Find where the given text appears and provide that cell's center as [x, y] coordinate. 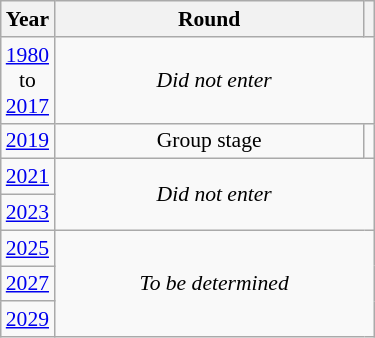
2027 [28, 284]
2021 [28, 177]
1980to2017 [28, 80]
2025 [28, 248]
2019 [28, 141]
2023 [28, 213]
To be determined [214, 284]
Year [28, 19]
Group stage [209, 141]
2029 [28, 320]
Round [209, 19]
